Pinpoint the cell where the given text exists, returning its [x, y] midpoint coordinate. 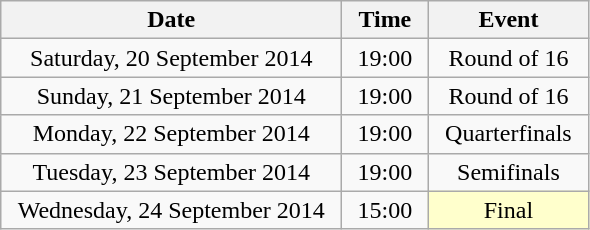
Semifinals [508, 172]
Date [172, 20]
Sunday, 21 September 2014 [172, 96]
Saturday, 20 September 2014 [172, 58]
Monday, 22 September 2014 [172, 134]
Event [508, 20]
Wednesday, 24 September 2014 [172, 210]
Tuesday, 23 September 2014 [172, 172]
Quarterfinals [508, 134]
Final [508, 210]
15:00 [385, 210]
Time [385, 20]
